Identify which cell holds the provided text, then report its (x, y) central coordinate. 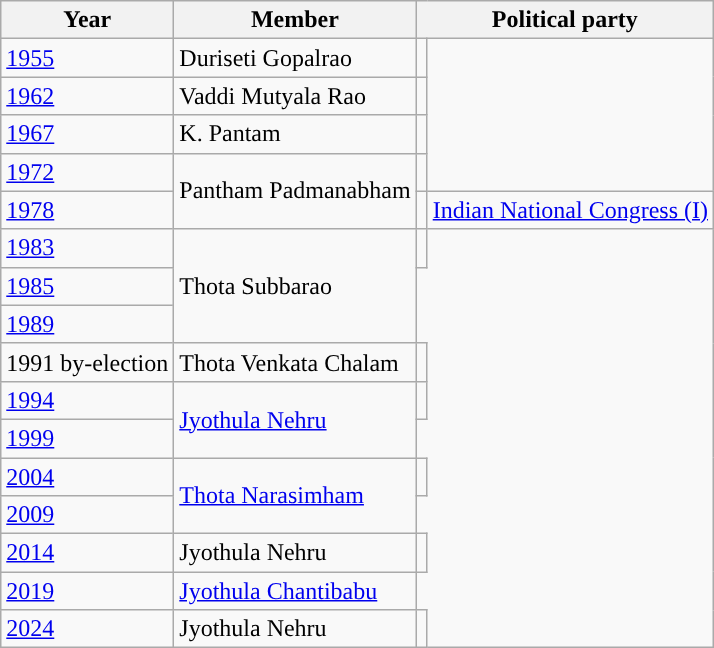
Year (88, 20)
2024 (88, 629)
1985 (88, 286)
K. Pantam (295, 134)
1991 by-election (88, 362)
2019 (88, 591)
1962 (88, 96)
1955 (88, 58)
1999 (88, 438)
1967 (88, 134)
Vaddi Mutyala Rao (295, 96)
1989 (88, 324)
1983 (88, 248)
2009 (88, 515)
Member (295, 20)
Duriseti Gopalrao (295, 58)
1972 (88, 172)
Thota Subbarao (295, 286)
Pantham Padmanabham (295, 191)
Political party (564, 20)
Indian National Congress (I) (570, 210)
Jyothula Chantibabu (295, 591)
1994 (88, 400)
2014 (88, 553)
Thota Venkata Chalam (295, 362)
1978 (88, 210)
Thota Narasimham (295, 496)
2004 (88, 477)
